Scan for the cell matching the given text and deliver its (X, Y) coordinate at center. 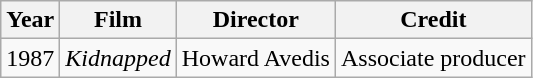
Year (30, 20)
Howard Avedis (256, 58)
Film (118, 20)
Kidnapped (118, 58)
Credit (433, 20)
Director (256, 20)
Associate producer (433, 58)
1987 (30, 58)
